Scan for the cell matching the given text and deliver its [X, Y] coordinate at center. 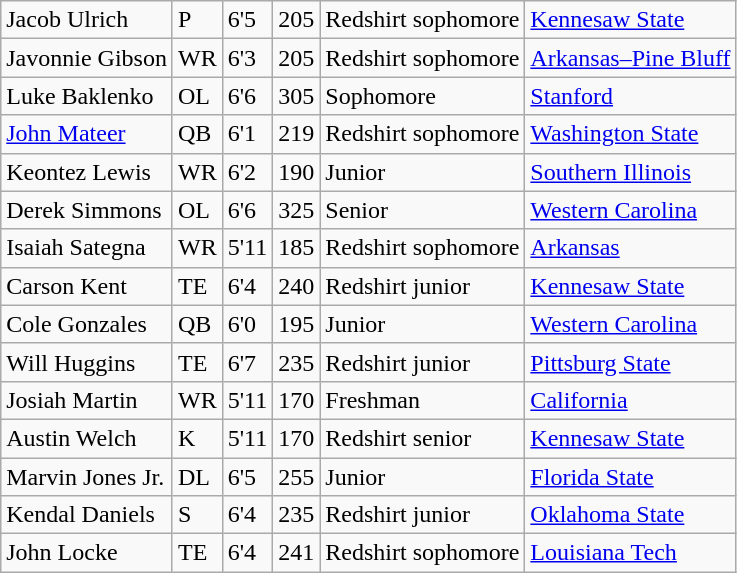
6'3 [248, 58]
Javonnie Gibson [87, 58]
Southern Illinois [630, 172]
Arkansas–Pine Bluff [630, 58]
Keontez Lewis [87, 172]
Sophomore [422, 96]
Senior [422, 210]
Arkansas [630, 248]
190 [296, 172]
Pittsburg State [630, 362]
Isaiah Sategna [87, 248]
Oklahoma State [630, 515]
Marvin Jones Jr. [87, 477]
6'2 [248, 172]
240 [296, 286]
S [197, 515]
California [630, 400]
Freshman [422, 400]
325 [296, 210]
Cole Gonzales [87, 324]
305 [296, 96]
DL [197, 477]
Derek Simmons [87, 210]
195 [296, 324]
6'7 [248, 362]
Carson Kent [87, 286]
6'0 [248, 324]
P [197, 20]
Josiah Martin [87, 400]
Louisiana Tech [630, 553]
Luke Baklenko [87, 96]
Washington State [630, 134]
Will Huggins [87, 362]
John Mateer [87, 134]
Florida State [630, 477]
Jacob Ulrich [87, 20]
Redshirt senior [422, 438]
K [197, 438]
6'1 [248, 134]
Austin Welch [87, 438]
Stanford [630, 96]
255 [296, 477]
219 [296, 134]
185 [296, 248]
Kendal Daniels [87, 515]
241 [296, 553]
John Locke [87, 553]
